Search for the cell housing the specified text and yield its (X, Y) center coordinate. 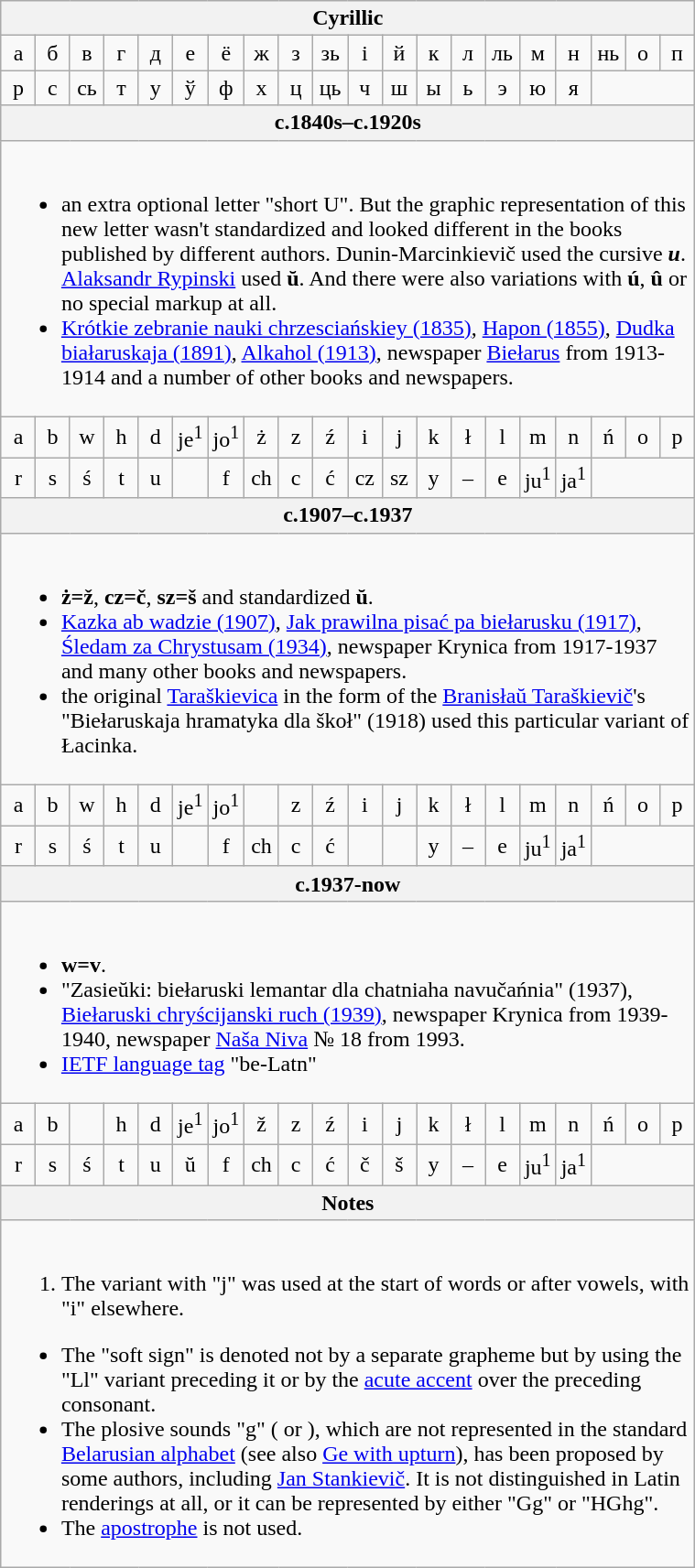
сь (87, 88)
с (53, 88)
б (53, 53)
р (18, 88)
й (399, 53)
э (503, 88)
ь (467, 88)
а (18, 53)
ф (226, 88)
п (678, 53)
о (643, 53)
я (573, 88)
м (538, 53)
ў (190, 88)
ž (262, 1124)
c.1907–c.1937 (348, 515)
ль (503, 53)
л (467, 53)
т (121, 88)
ŭ (190, 1164)
ж (262, 53)
зь (331, 53)
c.1840s–c.1920s (348, 123)
Cyrillic (348, 18)
ю (538, 88)
ё (226, 53)
c.1937-now (348, 883)
нь (609, 53)
х (262, 88)
у (156, 88)
ш (399, 88)
г (121, 53)
cz (365, 478)
е (190, 53)
з (295, 53)
sz (399, 478)
č (365, 1164)
ць (331, 88)
ż (262, 438)
к (434, 53)
Notes (348, 1203)
š (399, 1164)
ч (365, 88)
д (156, 53)
н (573, 53)
в (87, 53)
і (365, 53)
ы (434, 88)
ц (295, 88)
